Detect which cell encompasses the target text, then output its (x, y) center coordinate. 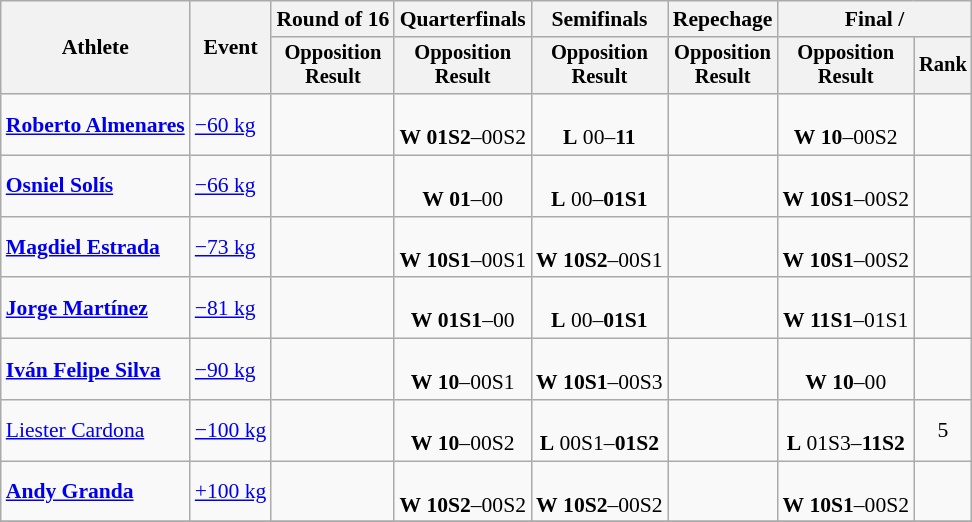
W 10–00 (846, 370)
W 01S1–00 (462, 308)
−60 kg (231, 124)
Roberto Almenares (96, 124)
−66 kg (231, 186)
W 10S2–00S1 (600, 248)
Semifinals (600, 19)
Final / (874, 19)
Magdiel Estrada (96, 248)
Event (231, 48)
Repechage (723, 19)
W 10S1–00S1 (462, 248)
+100 kg (231, 492)
L 00S1–01S2 (600, 430)
Round of 16 (332, 19)
L 01S3–11S2 (846, 430)
−100 kg (231, 430)
−81 kg (231, 308)
5 (943, 430)
−90 kg (231, 370)
Osniel Solís (96, 186)
W 01–00 (462, 186)
−73 kg (231, 248)
Liester Cardona (96, 430)
Quarterfinals (462, 19)
Athlete (96, 48)
W 01S2–00S2 (462, 124)
Andy Granda (96, 492)
Jorge Martínez (96, 308)
W 10–00S1 (462, 370)
Rank (943, 66)
W 10S1–00S3 (600, 370)
L 00–11 (600, 124)
W 11S1–01S1 (846, 308)
Iván Felipe Silva (96, 370)
